Scan for the cell matching the given text and deliver its [X, Y] coordinate at center. 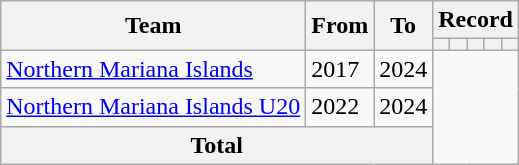
2022 [340, 107]
Record [476, 20]
2017 [340, 69]
Northern Mariana Islands U20 [154, 107]
Team [154, 26]
Northern Mariana Islands [154, 69]
From [340, 26]
Total [217, 145]
To [404, 26]
